For the text-containing cell, return its midpoint in (x, y) coordinate format. 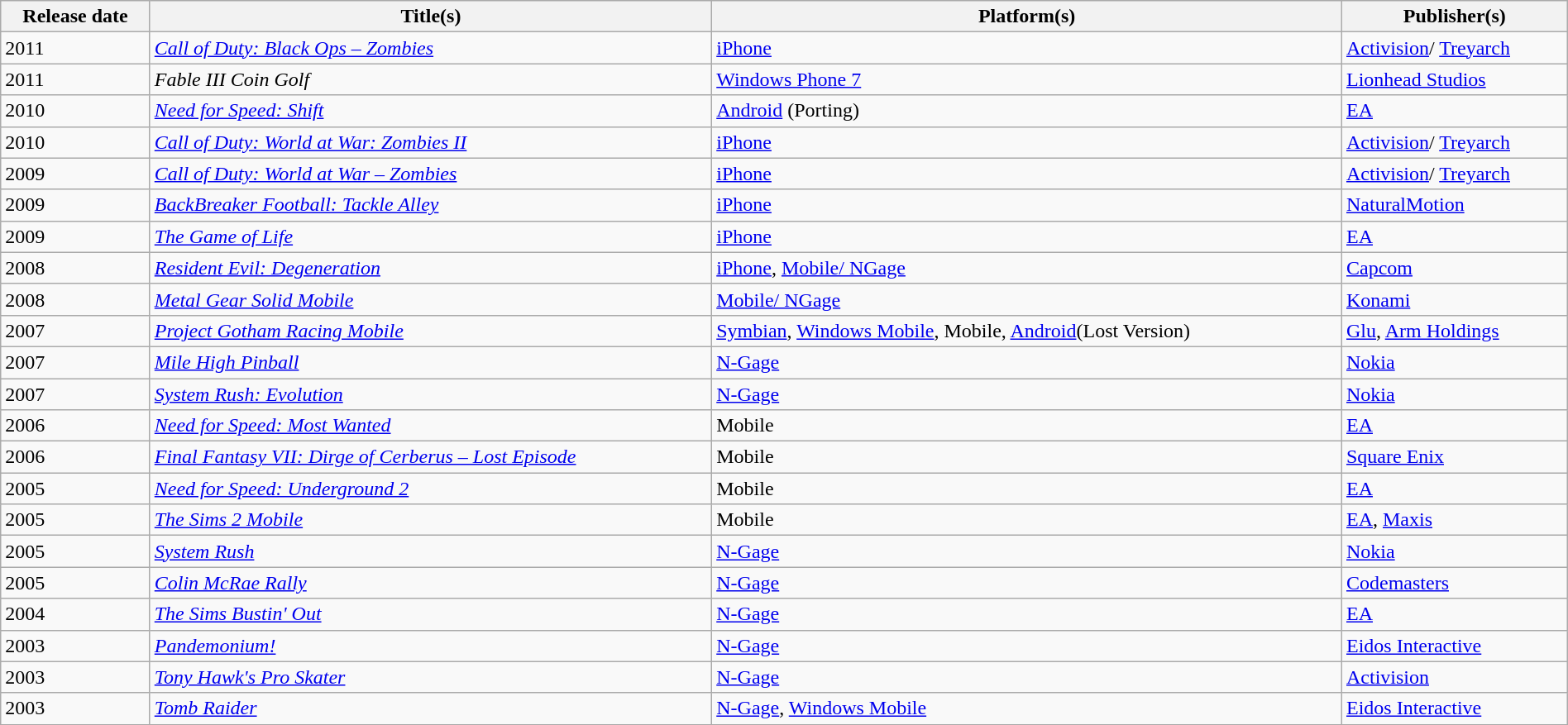
Colin McRae Rally (430, 583)
Mobile/ NGage (1027, 299)
NaturalMotion (1454, 205)
Need for Speed: Shift (430, 111)
Pandemonium! (430, 646)
The Sims Bustin' Out (430, 614)
Publisher(s) (1454, 17)
Call of Duty: World at War – Zombies (430, 174)
Need for Speed: Most Wanted (430, 426)
iPhone, Mobile/ NGage (1027, 268)
Lionhead Studios (1454, 79)
Title(s) (430, 17)
Tony Hawk's Pro Skater (430, 677)
Glu, Arm Holdings (1454, 331)
BackBreaker Football: Tackle Alley (430, 205)
Codemasters (1454, 583)
Activision (1454, 677)
System Rush: Evolution (430, 394)
Final Fantasy VII: Dirge of Cerberus – Lost Episode (430, 457)
Call of Duty: World at War: Zombies II (430, 142)
Metal Gear Solid Mobile (430, 299)
Symbian, Windows Mobile, Mobile, Android(Lost Version) (1027, 331)
Mile High Pinball (430, 362)
The Game of Life (430, 236)
Need for Speed: Underground 2 (430, 489)
Konami (1454, 299)
Fable III Coin Golf (430, 79)
Resident Evil: Degeneration (430, 268)
Platform(s) (1027, 17)
Release date (75, 17)
Tomb Raider (430, 708)
EA, Maxis (1454, 520)
N-Gage, Windows Mobile (1027, 708)
Call of Duty: Black Ops – Zombies (430, 48)
Square Enix (1454, 457)
Project Gotham Racing Mobile (430, 331)
2004 (75, 614)
Capcom (1454, 268)
System Rush (430, 551)
The Sims 2 Mobile (430, 520)
Android (Porting) (1027, 111)
Windows Phone 7 (1027, 79)
